Output the (x, y) coordinate of the center of the cell containing the given text.  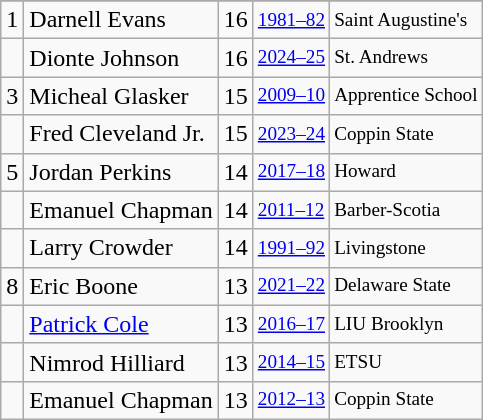
Fred Cleveland Jr. (121, 134)
Nimrod Hilliard (121, 362)
Delaware State (406, 286)
Barber-Scotia (406, 210)
2017–18 (291, 172)
8 (12, 286)
Apprentice School (406, 96)
1991–92 (291, 248)
2014–15 (291, 362)
St. Andrews (406, 58)
Howard (406, 172)
Micheal Glasker (121, 96)
Larry Crowder (121, 248)
Eric Boone (121, 286)
1981–82 (291, 20)
Darnell Evans (121, 20)
ETSU (406, 362)
Jordan Perkins (121, 172)
Saint Augustine's (406, 20)
2012–13 (291, 400)
3 (12, 96)
LIU Brooklyn (406, 324)
2023–24 (291, 134)
2024–25 (291, 58)
Livingstone (406, 248)
Patrick Cole (121, 324)
2009–10 (291, 96)
2021–22 (291, 286)
1 (12, 20)
2011–12 (291, 210)
5 (12, 172)
2016–17 (291, 324)
Dionte Johnson (121, 58)
